Find where the given text appears and provide that cell's center as [X, Y] coordinate. 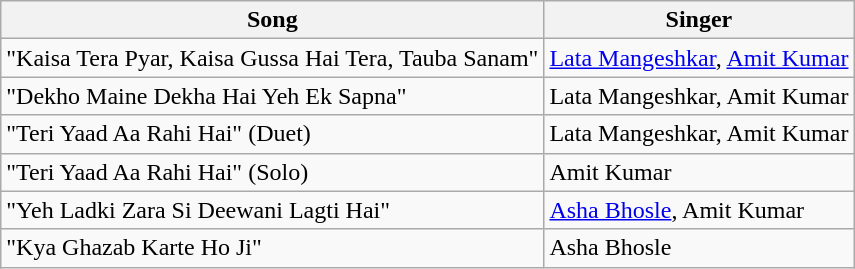
"Kaisa Tera Pyar, Kaisa Gussa Hai Tera, Tauba Sanam" [272, 58]
Song [272, 20]
Asha Bhosle, Amit Kumar [699, 210]
"Teri Yaad Aa Rahi Hai" (Solo) [272, 172]
Amit Kumar [699, 172]
Singer [699, 20]
Asha Bhosle [699, 248]
"Teri Yaad Aa Rahi Hai" (Duet) [272, 134]
"Dekho Maine Dekha Hai Yeh Ek Sapna" [272, 96]
"Yeh Ladki Zara Si Deewani Lagti Hai" [272, 210]
"Kya Ghazab Karte Ho Ji" [272, 248]
